Extract the [x, y] coordinate from the center of the cell holding the provided text.  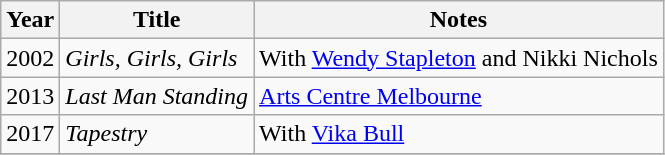
With Vika Bull [459, 134]
Last Man Standing [157, 96]
2013 [30, 96]
2017 [30, 134]
Notes [459, 20]
Arts Centre Melbourne [459, 96]
Title [157, 20]
With Wendy Stapleton and Nikki Nichols [459, 58]
Year [30, 20]
Tapestry [157, 134]
Girls, Girls, Girls [157, 58]
2002 [30, 58]
